Scan for the cell matching the given text and deliver its (x, y) coordinate at center. 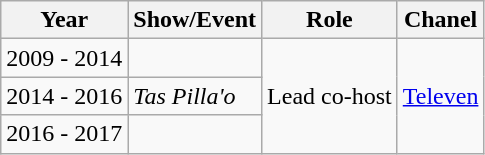
Tas Pilla'o (195, 96)
Show/Event (195, 20)
Role (330, 20)
Year (64, 20)
2016 - 2017 (64, 134)
2014 - 2016 (64, 96)
Chanel (440, 20)
2009 - 2014 (64, 58)
Lead co-host (330, 96)
Televen (440, 96)
